For the text-containing cell, return its midpoint in [X, Y] coordinate format. 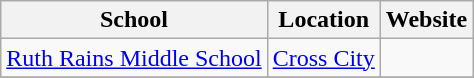
Ruth Rains Middle School [134, 58]
Website [426, 20]
Cross City [324, 58]
School [134, 20]
Location [324, 20]
